Scan for the cell matching the given text and deliver its (x, y) coordinate at center. 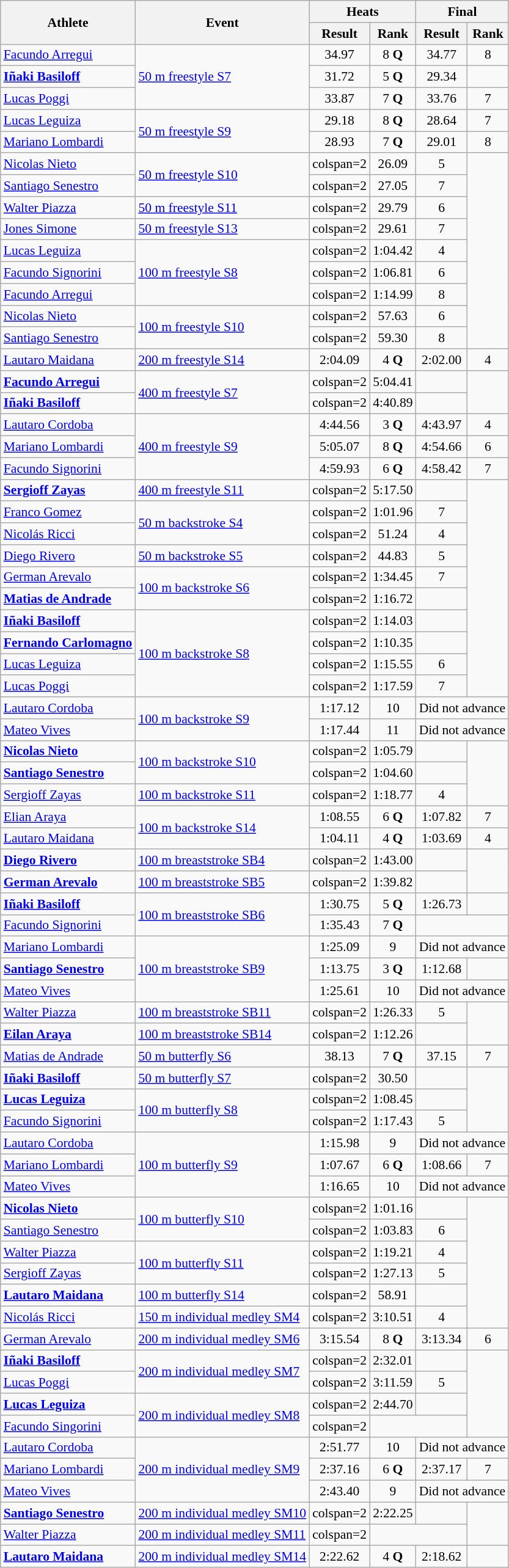
1:04.60 (392, 773)
1:17.12 (340, 708)
50 m butterfly S7 (222, 1078)
Jones Simone (68, 229)
1:01.16 (392, 1209)
1:17.59 (392, 687)
1:06.81 (392, 273)
100 m freestyle S8 (222, 272)
1:19.21 (392, 1252)
1:12.26 (392, 1035)
1:07.67 (340, 1165)
200 m individual medley SM14 (222, 1557)
Event (222, 22)
57.63 (392, 316)
4:43.97 (442, 425)
3:10.51 (392, 1318)
100 m butterfly S9 (222, 1165)
29.34 (442, 77)
200 m individual medley SM7 (222, 1372)
1:14.99 (392, 294)
100 m backstroke S14 (222, 827)
5:17.50 (392, 490)
2:37.17 (442, 1470)
Final (463, 12)
Franco Gomez (68, 512)
58.91 (392, 1296)
100 m breaststroke SB11 (222, 1013)
28.93 (340, 142)
1:30.75 (340, 904)
Eilan Araya (68, 1035)
1:25.61 (340, 991)
3:11.59 (392, 1383)
200 m freestyle S14 (222, 360)
37.15 (442, 1056)
200 m individual medley SM6 (222, 1339)
59.30 (392, 338)
33.87 (340, 99)
2:18.62 (442, 1557)
100 m breaststroke SB14 (222, 1035)
38.13 (340, 1056)
2:43.40 (340, 1492)
100 m backstroke S9 (222, 718)
4:58.42 (442, 469)
11 (392, 730)
50 m freestyle S7 (222, 77)
2:51.77 (340, 1448)
100 m butterfly S11 (222, 1263)
100 m butterfly S14 (222, 1296)
26.09 (392, 164)
1:05.79 (392, 751)
2:22.25 (392, 1513)
2:37.16 (340, 1470)
50 m backstroke S4 (222, 523)
50 m butterfly S6 (222, 1056)
100 m backstroke S6 (222, 588)
3:15.54 (340, 1339)
Facundo Singorini (68, 1426)
4:40.89 (392, 403)
1:43.00 (392, 861)
2:22.62 (340, 1557)
5:05.07 (340, 447)
27.05 (392, 186)
29.18 (340, 120)
Fernando Carlomagno (68, 643)
1:04.11 (340, 839)
400 m freestyle S7 (222, 392)
29.01 (442, 142)
1:17.44 (340, 730)
50 m freestyle S11 (222, 208)
400 m freestyle S9 (222, 447)
100 m breaststroke SB6 (222, 915)
1:27.13 (392, 1274)
1:07.82 (442, 817)
1:04.42 (392, 251)
28.64 (442, 120)
1:15.55 (392, 665)
2:44.70 (392, 1404)
1:13.75 (340, 969)
200 m individual medley SM11 (222, 1535)
Heats (363, 12)
1:25.09 (340, 947)
29.79 (392, 208)
100 m breaststroke SB5 (222, 882)
100 m butterfly S10 (222, 1219)
Athlete (68, 22)
1:01.96 (392, 512)
3:13.34 (442, 1339)
1:16.65 (340, 1187)
1:39.82 (392, 882)
150 m individual medley SM4 (222, 1318)
1:10.35 (392, 643)
1:16.72 (392, 599)
1:08.66 (442, 1165)
2:02.00 (442, 360)
1:03.83 (392, 1230)
100 m backstroke S8 (222, 654)
1:12.68 (442, 969)
200 m individual medley SM9 (222, 1470)
1:15.98 (340, 1143)
30.50 (392, 1078)
2:04.09 (340, 360)
29.61 (392, 229)
50 m freestyle S10 (222, 175)
1:14.03 (392, 621)
1:35.43 (340, 925)
4:54.66 (442, 447)
44.83 (392, 556)
Elian Araya (68, 817)
400 m freestyle S11 (222, 490)
100 m breaststroke SB4 (222, 861)
5:04.41 (392, 382)
4:59.93 (340, 469)
100 m backstroke S10 (222, 762)
51.24 (392, 534)
200 m individual medley SM8 (222, 1415)
1:26.73 (442, 904)
1:03.69 (442, 839)
100 m breaststroke SB9 (222, 969)
1:26.33 (392, 1013)
50 m backstroke S5 (222, 556)
100 m butterfly S8 (222, 1110)
33.76 (442, 99)
4:44.56 (340, 425)
1:08.55 (340, 817)
1:18.77 (392, 795)
34.97 (340, 55)
1:17.43 (392, 1121)
200 m individual medley SM10 (222, 1513)
31.72 (340, 77)
100 m freestyle S10 (222, 327)
50 m freestyle S13 (222, 229)
50 m freestyle S9 (222, 131)
1:08.45 (392, 1099)
2:32.01 (392, 1361)
100 m backstroke S11 (222, 795)
34.77 (442, 55)
1:34.45 (392, 577)
